Locate the cell with the specified text and output its (x, y) center coordinate. 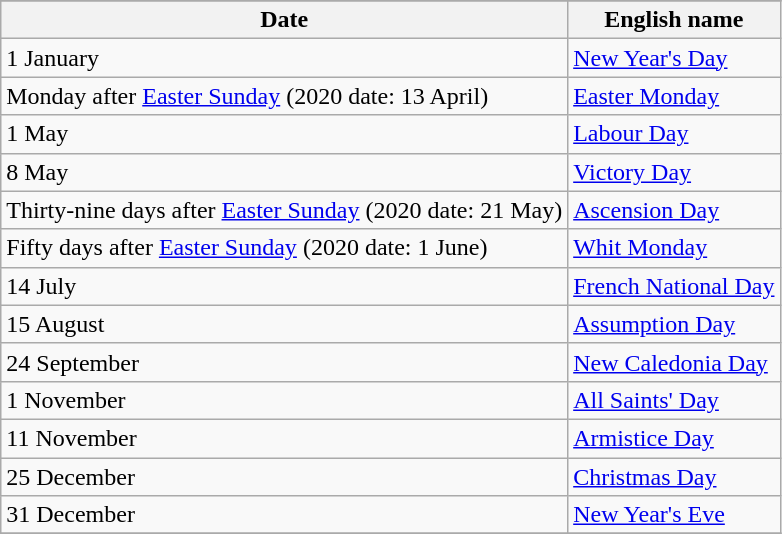
Date (284, 20)
New Year's Eve (674, 515)
Thirty-nine days after Easter Sunday (2020 date: 21 May) (284, 210)
1 May (284, 134)
8 May (284, 172)
Christmas Day (674, 477)
Armistice Day (674, 438)
Victory Day (674, 172)
11 November (284, 438)
Assumption Day (674, 324)
New Caledonia Day (674, 362)
Ascension Day (674, 210)
French National Day (674, 286)
Whit Monday (674, 248)
1 January (284, 58)
English name (674, 20)
Labour Day (674, 134)
Monday after Easter Sunday (2020 date: 13 April) (284, 96)
31 December (284, 515)
Easter Monday (674, 96)
New Year's Day (674, 58)
14 July (284, 286)
Fifty days after Easter Sunday (2020 date: 1 June) (284, 248)
15 August (284, 324)
24 September (284, 362)
25 December (284, 477)
All Saints' Day (674, 400)
1 November (284, 400)
